Search for the cell housing the specified text and yield its (X, Y) center coordinate. 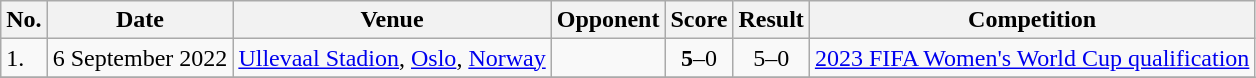
Venue (392, 20)
Ullevaal Stadion, Oslo, Norway (392, 58)
6 September 2022 (140, 58)
1. (24, 58)
No. (24, 20)
Date (140, 20)
Opponent (608, 20)
Result (771, 20)
2023 FIFA Women's World Cup qualification (1032, 58)
Competition (1032, 20)
Score (699, 20)
